For the text-containing cell, return its midpoint in (X, Y) coordinate format. 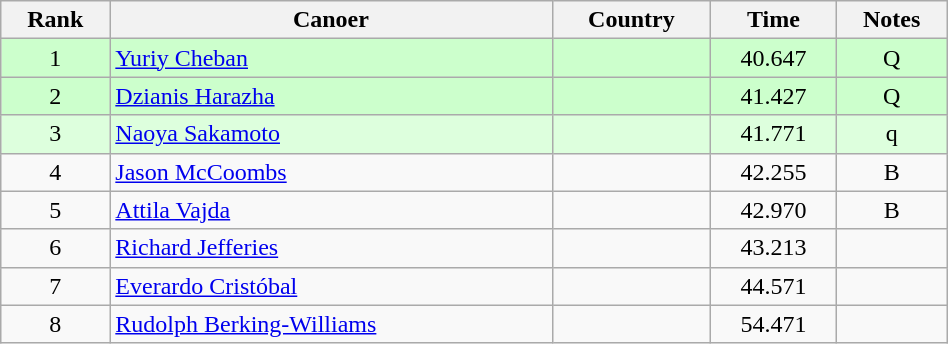
8 (56, 324)
2 (56, 96)
q (892, 134)
Yuriy Cheban (331, 58)
Dzianis Harazha (331, 96)
Notes (892, 20)
54.471 (774, 324)
5 (56, 210)
Canoer (331, 20)
42.970 (774, 210)
44.571 (774, 286)
40.647 (774, 58)
6 (56, 248)
Rudolph Berking-Williams (331, 324)
Country (632, 20)
7 (56, 286)
41.771 (774, 134)
Everardo Cristóbal (331, 286)
Richard Jefferies (331, 248)
4 (56, 172)
Attila Vajda (331, 210)
1 (56, 58)
43.213 (774, 248)
Naoya Sakamoto (331, 134)
Rank (56, 20)
3 (56, 134)
Jason McCoombs (331, 172)
Time (774, 20)
42.255 (774, 172)
41.427 (774, 96)
